Provide the [x, y] coordinate of the cell's center where the given text is located.  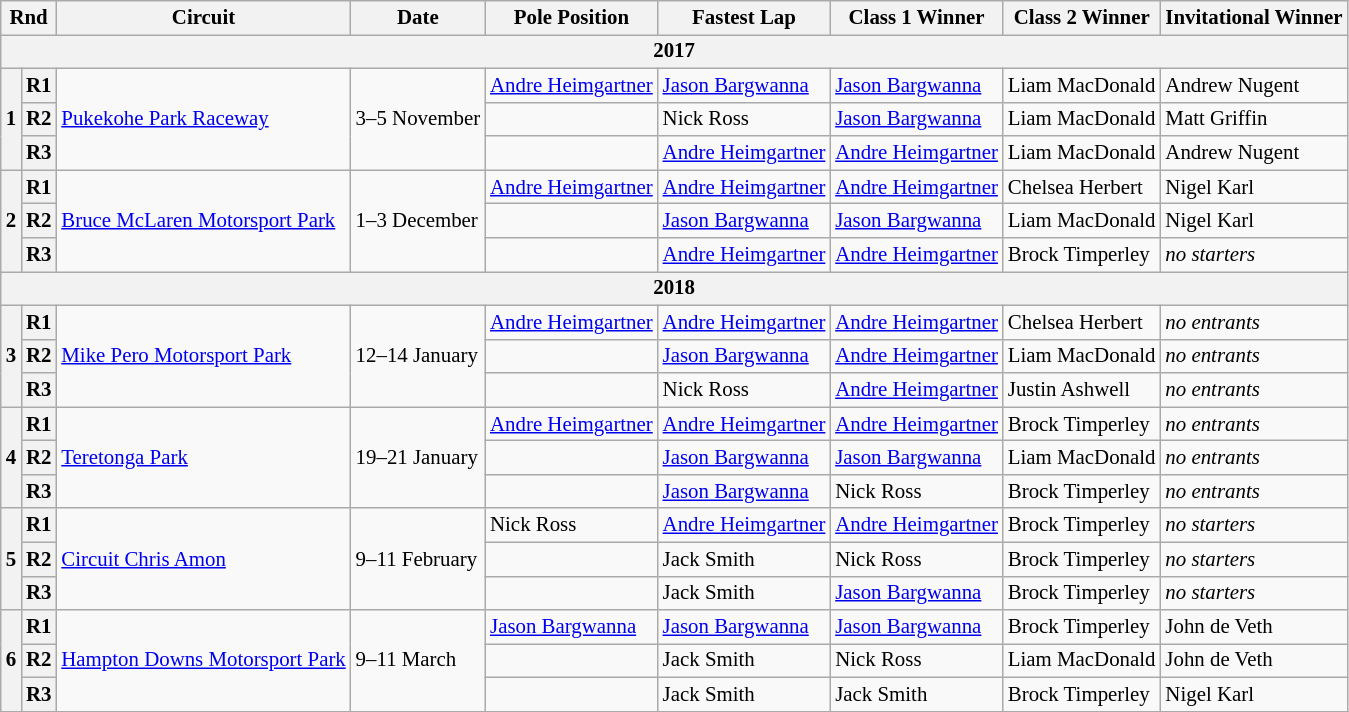
Mike Pero Motorsport Park [203, 356]
Bruce McLaren Motorsport Park [203, 221]
Pole Position [572, 18]
9–11 February [418, 559]
Circuit [203, 18]
2017 [674, 51]
Class 1 Winner [916, 18]
Pukekohe Park Raceway [203, 119]
Invitational Winner [1254, 18]
Teretonga Park [203, 458]
1 [11, 119]
Circuit Chris Amon [203, 559]
Matt Griffin [1254, 119]
9–11 March [418, 661]
Fastest Lap [744, 18]
19–21 January [418, 458]
5 [11, 559]
6 [11, 661]
Rnd [29, 18]
1–3 December [418, 221]
4 [11, 458]
Justin Ashwell [1082, 390]
2 [11, 221]
3 [11, 356]
3–5 November [418, 119]
Class 2 Winner [1082, 18]
2018 [674, 288]
Date [418, 18]
12–14 January [418, 356]
Hampton Downs Motorsport Park [203, 661]
